Pinpoint the cell where the given text exists, returning its [X, Y] midpoint coordinate. 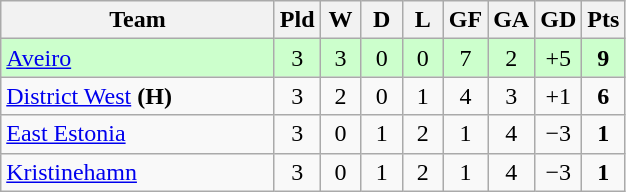
GA [512, 20]
Team [138, 20]
L [422, 20]
W [340, 20]
District West (H) [138, 96]
+5 [558, 58]
East Estonia [138, 134]
GF [465, 20]
6 [604, 96]
7 [465, 58]
Pld [297, 20]
Pts [604, 20]
D [382, 20]
Kristinehamn [138, 172]
GD [558, 20]
Aveiro [138, 58]
9 [604, 58]
+1 [558, 96]
